Detect which cell encompasses the target text, then output its (x, y) center coordinate. 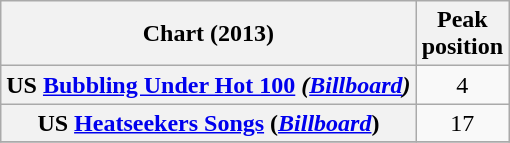
17 (462, 123)
4 (462, 85)
Peakposition (462, 34)
US Heatseekers Songs (Billboard) (208, 123)
US Bubbling Under Hot 100 (Billboard) (208, 85)
Chart (2013) (208, 34)
